From the cell containing the given text, extract its center point as (x, y) coordinate. 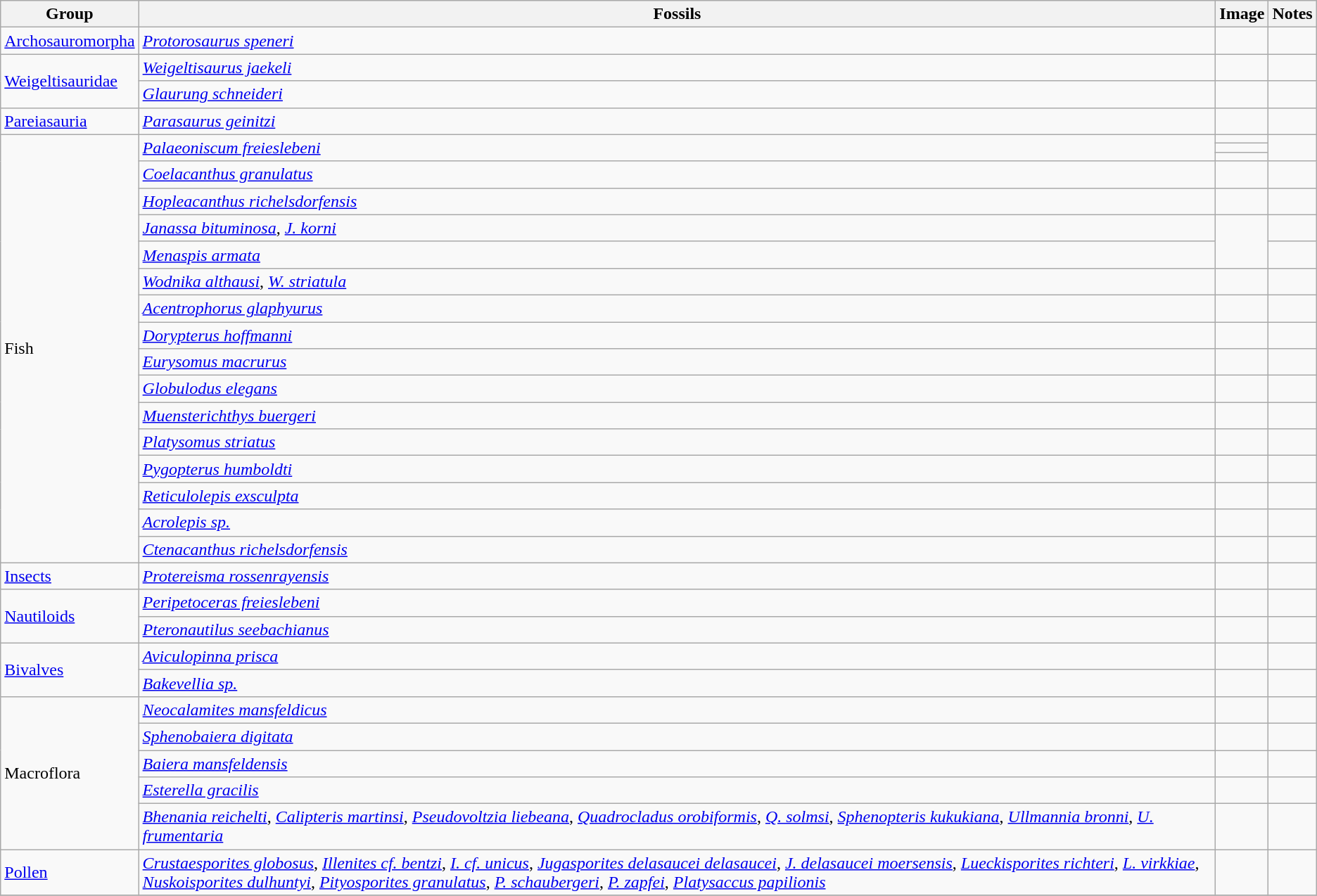
Pareiasauria (70, 121)
Muensterichthys buergeri (677, 416)
Peripetoceras freieslebeni (677, 603)
Archosauromorpha (70, 41)
Pteronautilus seebachianus (677, 629)
Baiera mansfeldensis (677, 763)
Palaeoniscum freieslebeni (677, 148)
Reticulolepis exsculpta (677, 496)
Bivalves (70, 670)
Insects (70, 576)
Hopleacanthus richelsdorfensis (677, 201)
Platysomus striatus (677, 442)
Wodnika althausi, W. striatula (677, 281)
Janassa bituminosa, J. korni (677, 228)
Ctenacanthus richelsdorfensis (677, 549)
Image (1242, 14)
Neocalamites mansfeldicus (677, 710)
Glaurung schneideri (677, 94)
Eurysomus macrurus (677, 362)
Weigeltisaurus jaekeli (677, 68)
Protorosaurus speneri (677, 41)
Nautiloids (70, 616)
Menaspis armata (677, 255)
Aviculopinna prisca (677, 656)
Acrolepis sp. (677, 523)
Parasaurus geinitzi (677, 121)
Macroflora (70, 772)
Acentrophorus glaphyurus (677, 308)
Esterella gracilis (677, 791)
Bakevellia sp. (677, 683)
Fish (70, 349)
Pollen (70, 872)
Notes (1292, 14)
Weigeltisauridae (70, 81)
Fossils (677, 14)
Pygopterus humboldti (677, 469)
Dorypterus hoffmanni (677, 335)
Protereisma rossenrayensis (677, 576)
Group (70, 14)
Globulodus elegans (677, 389)
Sphenobaiera digitata (677, 736)
Coelacanthus granulatus (677, 174)
